Capture the cell that displays the provided text and extract its [x, y] central coordinate. 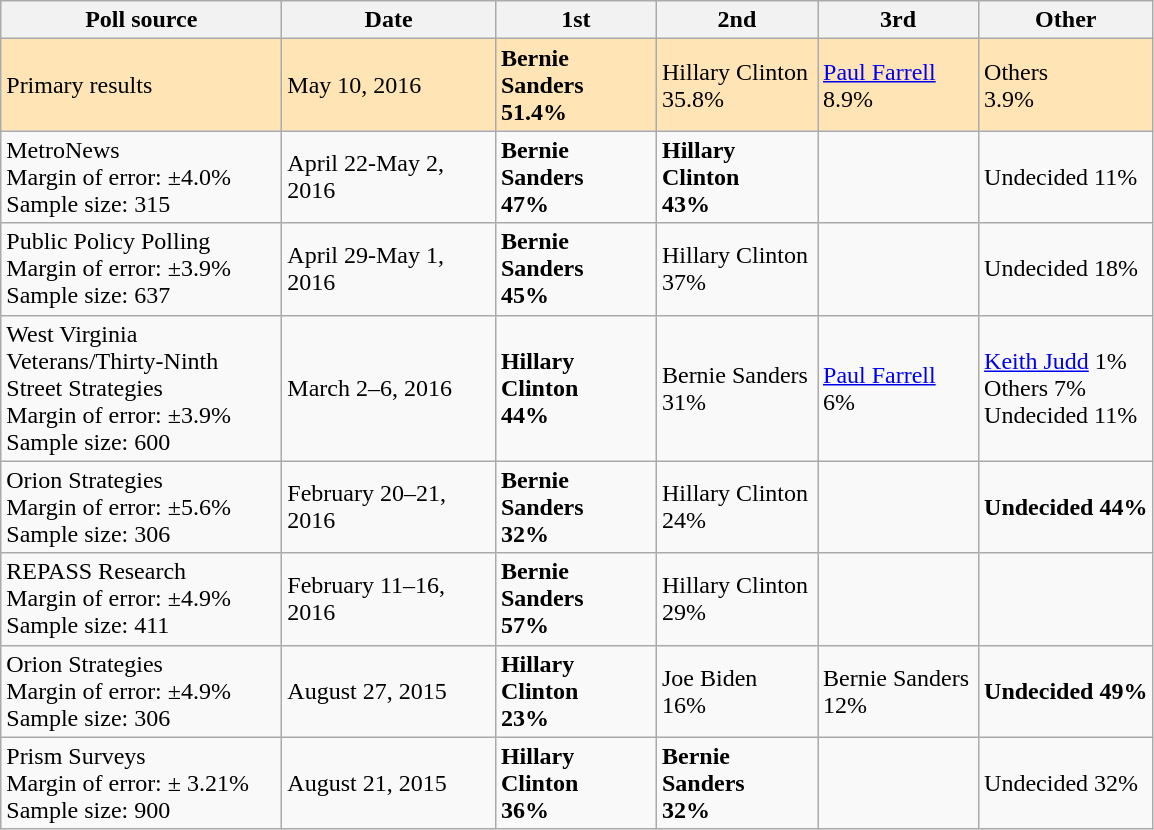
February 11–16, 2016 [389, 599]
1st [576, 20]
REPASS ResearchMargin of error: ±4.9% Sample size: 411 [142, 599]
Bernie Sanders51.4% [576, 85]
August 21, 2015 [389, 783]
Undecided 49% [1066, 691]
Undecided 32% [1066, 783]
Bernie Sanders12% [898, 691]
Poll source [142, 20]
Hillary Clinton23% [576, 691]
Undecided 18% [1066, 269]
Prism SurveysMargin of error: ± 3.21% Sample size: 900 [142, 783]
Paul Farrell8.9% [898, 85]
August 27, 2015 [389, 691]
Undecided 11% [1066, 177]
Bernie Sanders47% [576, 177]
Date [389, 20]
Joe Biden16% [736, 691]
Hillary Clinton36% [576, 783]
February 20–21, 2016 [389, 507]
March 2–6, 2016 [389, 388]
West Virginia Veterans/Thirty-Ninth Street StrategiesMargin of error: ±3.9% Sample size: 600 [142, 388]
Other [1066, 20]
Bernie Sanders45% [576, 269]
Keith Judd 1% Others 7% Undecided 11% [1066, 388]
Bernie Sanders57% [576, 599]
Public Policy PollingMargin of error: ±3.9% Sample size: 637 [142, 269]
Orion StrategiesMargin of error: ±4.9% Sample size: 306 [142, 691]
MetroNewsMargin of error: ±4.0% Sample size: 315 [142, 177]
Orion StrategiesMargin of error: ±5.6% Sample size: 306 [142, 507]
Primary results [142, 85]
3rd [898, 20]
Hillary Clinton29% [736, 599]
Hillary Clinton 43% [736, 177]
2nd [736, 20]
Hillary Clinton 37% [736, 269]
Hillary Clinton24% [736, 507]
Hillary Clinton44% [576, 388]
Paul Farrell6% [898, 388]
Others3.9% [1066, 85]
Hillary Clinton35.8% [736, 85]
April 29-May 1, 2016 [389, 269]
April 22-May 2, 2016 [389, 177]
Undecided 44% [1066, 507]
Bernie Sanders31% [736, 388]
May 10, 2016 [389, 85]
